Identify which cell holds the provided text, then report its (X, Y) central coordinate. 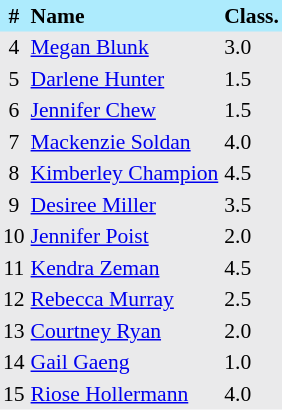
Kimberley Champion (125, 174)
Class. (252, 16)
3.0 (252, 48)
2.5 (252, 300)
13 (14, 331)
9 (14, 205)
12 (14, 300)
6 (14, 110)
5 (14, 79)
7 (14, 142)
14 (14, 362)
11 (14, 268)
10 (14, 236)
Riose Hollermann (125, 394)
Jennifer Chew (125, 110)
Darlene Hunter (125, 79)
Mackenzie Soldan (125, 142)
8 (14, 174)
# (14, 16)
3.5 (252, 205)
Rebecca Murray (125, 300)
Gail Gaeng (125, 362)
Desiree Miller (125, 205)
Name (125, 16)
Jennifer Poist (125, 236)
4 (14, 48)
15 (14, 394)
Courtney Ryan (125, 331)
1.0 (252, 362)
Kendra Zeman (125, 268)
Megan Blunk (125, 48)
